Determine the [X, Y] coordinate at the center of the cell enclosing the given text.  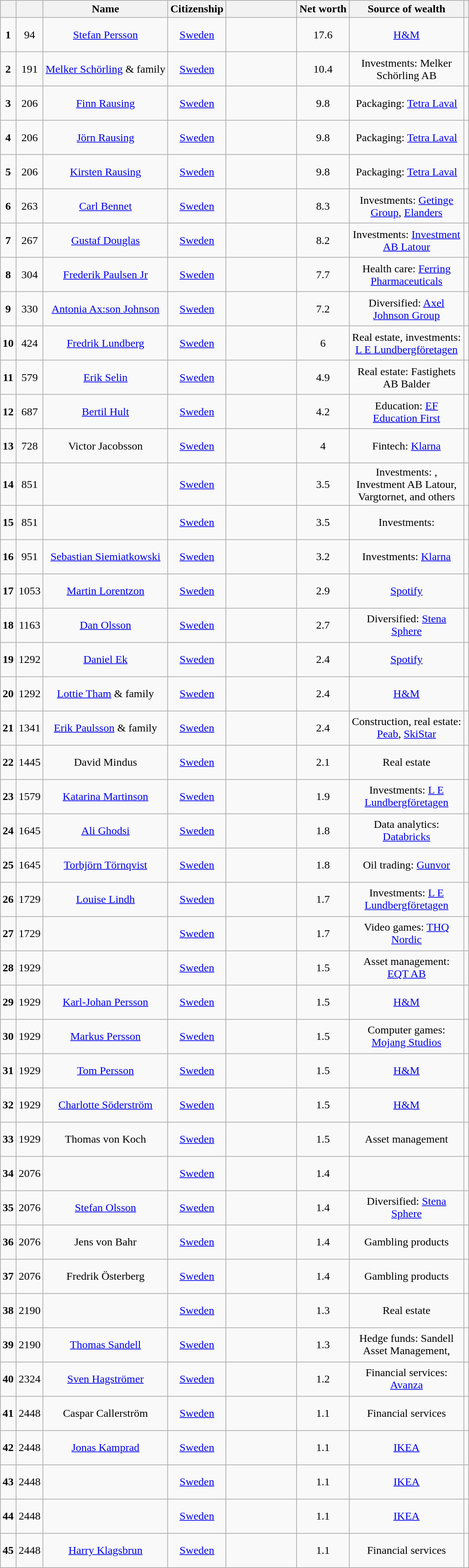
Investments: Getinge Group, Elanders [407, 207]
20 [8, 694]
27 [8, 934]
Charlotte Söderström [105, 1105]
Markus Persson [105, 1036]
10 [8, 344]
Erik Selin [105, 377]
Sven Hagströmer [105, 1379]
36 [8, 1242]
Investments: Investment AB Latour [407, 240]
304 [29, 275]
Stefan Persson [105, 35]
Karl-Johan Persson [105, 1002]
Jörn Rausing [105, 138]
40 [8, 1379]
1445 [29, 762]
Melker Schörling & family [105, 69]
Tom Persson [105, 1071]
Victor Jacobsson [105, 446]
17.6 [323, 35]
1 [8, 35]
Real estate: Fastighets AB Balder [407, 377]
Hedge funds: Sandell Asset Management, [407, 1345]
23 [8, 797]
Name [105, 9]
Martin Lorentzon [105, 591]
1163 [29, 625]
Net worth [323, 9]
10.4 [323, 69]
31 [8, 1071]
Fredrik Österberg [105, 1277]
Gustaf Douglas [105, 240]
17 [8, 591]
Katarina Martinson [105, 797]
Computer games: Mojang Studios [407, 1036]
Erik Paulsson & family [105, 728]
Construction, real estate: Peab, SkiStar [407, 728]
30 [8, 1036]
7 [8, 240]
Torbjörn Törnqvist [105, 865]
3 [8, 103]
Oil trading: Gunvor [407, 865]
7.7 [323, 275]
Financial services: Avanza [407, 1379]
29 [8, 1002]
14 [8, 484]
Dan Olsson [105, 625]
2 [8, 69]
Investments: Melker Schörling AB [407, 69]
1053 [29, 591]
4.2 [323, 412]
3.2 [323, 556]
Diversified: Axel Johnson Group [407, 309]
1.9 [323, 797]
8 [8, 275]
728 [29, 446]
34 [8, 1173]
8.3 [323, 207]
12 [8, 412]
Finn Rausing [105, 103]
330 [29, 309]
19 [8, 660]
45 [8, 1551]
2.9 [323, 591]
2.7 [323, 625]
Fredrik Lundberg [105, 344]
Harry Klagsbrun [105, 1551]
Sebastian Siemiatkowski [105, 556]
11 [8, 377]
37 [8, 1277]
Antonia Ax:son Johnson [105, 309]
22 [8, 762]
Frederik Paulsen Jr [105, 275]
Asset management [407, 1139]
26 [8, 899]
38 [8, 1310]
35 [8, 1208]
David Mindus [105, 762]
5 [8, 172]
15 [8, 523]
Bertil Hult [105, 412]
16 [8, 556]
8.2 [323, 240]
94 [29, 35]
1.2 [323, 1379]
Lottie Tham & family [105, 694]
Investments: Klarna [407, 556]
Carl Bennet [105, 207]
2.1 [323, 762]
Thomas von Koch [105, 1139]
Fintech: Klarna [407, 446]
18 [8, 625]
Kirsten Rausing [105, 172]
Asset management: EQT AB [407, 968]
Video games: THQ Nordic [407, 934]
Louise Lindh [105, 899]
Daniel Ek [105, 660]
13 [8, 446]
25 [8, 865]
33 [8, 1139]
Citizenship [197, 9]
579 [29, 377]
41 [8, 1414]
1579 [29, 797]
951 [29, 556]
44 [8, 1516]
32 [8, 1105]
Ali Ghodsi [105, 831]
Real estate, investments: L E Lundbergföretagen [407, 344]
Education: EF Education First [407, 412]
1341 [29, 728]
7.2 [323, 309]
2324 [29, 1379]
42 [8, 1447]
Stefan Olsson [105, 1208]
Investments: [407, 523]
424 [29, 344]
43 [8, 1482]
Data analytics: Databricks [407, 831]
267 [29, 240]
Source of wealth [407, 9]
24 [8, 831]
4.9 [323, 377]
28 [8, 968]
687 [29, 412]
Investments: , Investment AB Latour, Vargtornet, and others [407, 484]
39 [8, 1345]
Jonas Kamprad [105, 1447]
191 [29, 69]
Caspar Callerström [105, 1414]
Thomas Sandell [105, 1345]
263 [29, 207]
21 [8, 728]
9 [8, 309]
Jens von Bahr [105, 1242]
Health care: Ferring Pharmaceuticals [407, 275]
